Provide the [x, y] coordinate of the cell's center where the given text is located.  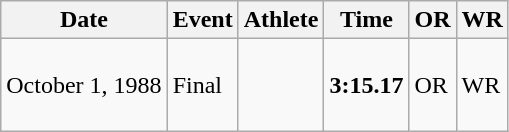
Event [202, 20]
3:15.17 [366, 85]
October 1, 1988 [84, 85]
Athlete [281, 20]
Final [202, 85]
Time [366, 20]
Date [84, 20]
